Detect which cell encompasses the target text, then output its (X, Y) center coordinate. 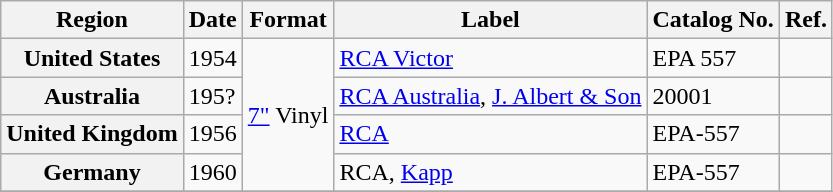
195? (212, 96)
Label (490, 20)
20001 (713, 96)
Date (212, 20)
RCA Victor (490, 58)
7" Vinyl (288, 115)
Format (288, 20)
United States (92, 58)
Germany (92, 172)
RCA Australia, J. Albert & Son (490, 96)
1956 (212, 134)
RCA (490, 134)
1960 (212, 172)
RCA, Kapp (490, 172)
United Kingdom (92, 134)
1954 (212, 58)
Catalog No. (713, 20)
Australia (92, 96)
Region (92, 20)
Ref. (806, 20)
EPA 557 (713, 58)
